Return (X, Y) of the center of cell containing provided text 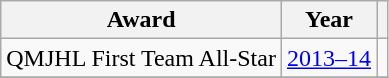
Year (328, 20)
2013–14 (328, 58)
QMJHL First Team All-Star (142, 58)
Award (142, 20)
